Pinpoint the cell where the given text exists, returning its (X, Y) midpoint coordinate. 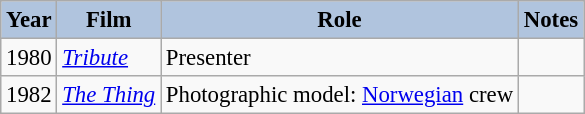
1980 (29, 58)
The Thing (109, 95)
Tribute (109, 58)
Notes (550, 20)
1982 (29, 95)
Year (29, 20)
Presenter (340, 58)
Role (340, 20)
Film (109, 20)
Photographic model: Norwegian crew (340, 95)
